Return (X, Y) of the center of cell containing provided text 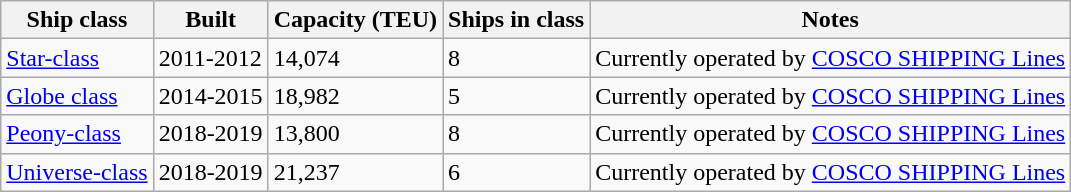
Notes (830, 20)
2014-2015 (210, 96)
6 (516, 172)
13,800 (355, 134)
Universe-class (77, 172)
Capacity (TEU) (355, 20)
18,982 (355, 96)
Ship class (77, 20)
21,237 (355, 172)
Peony-class (77, 134)
5 (516, 96)
2011-2012 (210, 58)
Star-class (77, 58)
Globe class (77, 96)
14,074 (355, 58)
Ships in class (516, 20)
Built (210, 20)
